From the cell containing the given text, extract its center point as [x, y] coordinate. 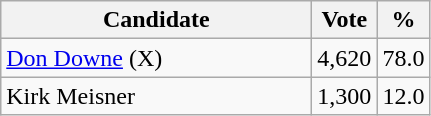
Candidate [156, 20]
Kirk Meisner [156, 96]
78.0 [404, 58]
Don Downe (X) [156, 58]
12.0 [404, 96]
4,620 [344, 58]
% [404, 20]
1,300 [344, 96]
Vote [344, 20]
